Return the (x, y) coordinate for the center point of the cell that contains the specified text.  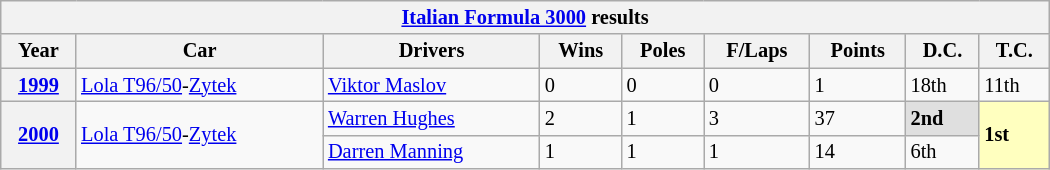
Viktor Maslov (432, 85)
F/Laps (757, 51)
Drivers (432, 51)
T.C. (1014, 51)
11th (1014, 85)
Warren Hughes (432, 118)
6th (943, 152)
Wins (581, 51)
18th (943, 85)
Poles (663, 51)
3 (757, 118)
37 (858, 118)
1999 (38, 85)
2000 (38, 134)
Points (858, 51)
Year (38, 51)
Italian Formula 3000 results (525, 17)
2nd (943, 118)
14 (858, 152)
2 (581, 118)
Car (200, 51)
Darren Manning (432, 152)
1st (1014, 134)
D.C. (943, 51)
